Find where the given text appears and provide that cell's center as [X, Y] coordinate. 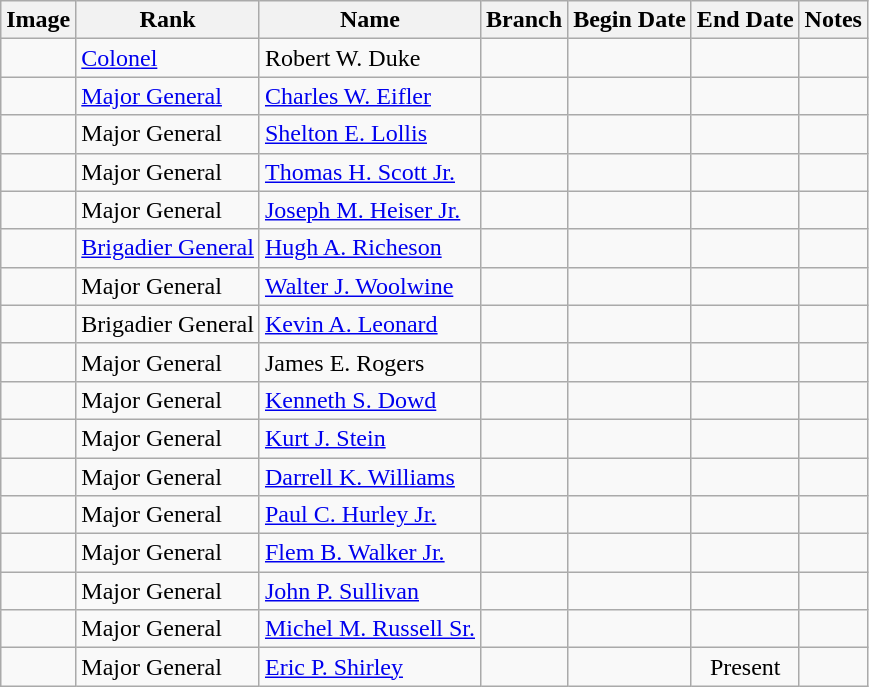
Hugh A. Richeson [370, 248]
Thomas H. Scott Jr. [370, 172]
Flem B. Walker Jr. [370, 553]
Present [745, 667]
Begin Date [630, 20]
Michel M. Russell Sr. [370, 629]
Eric P. Shirley [370, 667]
Notes [833, 20]
Kurt J. Stein [370, 438]
End Date [745, 20]
Kevin A. Leonard [370, 324]
Charles W. Eifler [370, 96]
Image [38, 20]
Colonel [168, 58]
Kenneth S. Dowd [370, 400]
Joseph M. Heiser Jr. [370, 210]
Branch [524, 20]
Shelton E. Lollis [370, 134]
Paul C. Hurley Jr. [370, 515]
John P. Sullivan [370, 591]
James E. Rogers [370, 362]
Rank [168, 20]
Walter J. Woolwine [370, 286]
Name [370, 20]
Darrell K. Williams [370, 477]
Robert W. Duke [370, 58]
